Provide the [X, Y] coordinate of the cell's center where the given text is located.  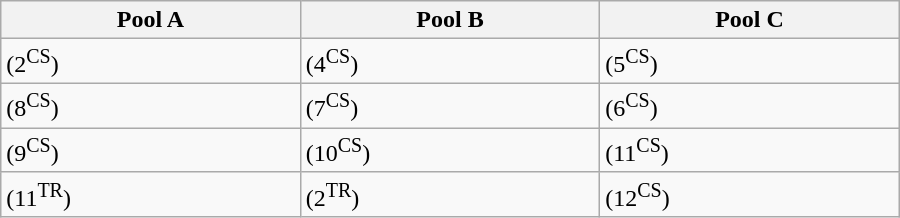
(11TR) [150, 194]
(2CS) [150, 62]
Pool A [150, 20]
(5CS) [750, 62]
Pool B [450, 20]
(11CS) [750, 150]
(7CS) [450, 106]
(2TR) [450, 194]
(4CS) [450, 62]
(10CS) [450, 150]
(12CS) [750, 194]
(6CS) [750, 106]
(8CS) [150, 106]
Pool C [750, 20]
(9CS) [150, 150]
